Return [X, Y] of the center of cell containing provided text 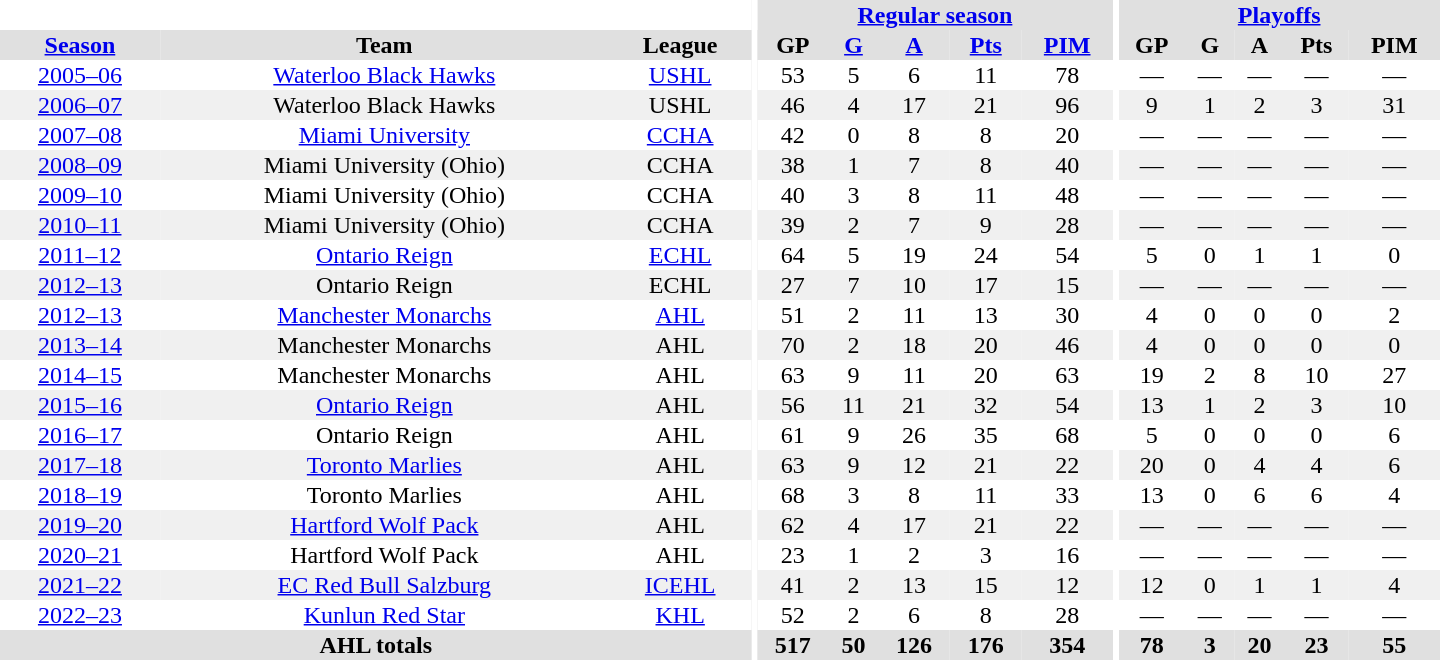
2008–09 [80, 165]
517 [793, 645]
2005–06 [80, 75]
2016–17 [80, 435]
96 [1068, 105]
176 [986, 645]
42 [793, 135]
2013–14 [80, 345]
2009–10 [80, 195]
2014–15 [80, 375]
52 [793, 615]
354 [1068, 645]
64 [793, 255]
53 [793, 75]
2017–18 [80, 465]
30 [1068, 315]
33 [1068, 495]
2015–16 [80, 405]
2022–23 [80, 615]
2021–22 [80, 585]
50 [854, 645]
70 [793, 345]
26 [914, 435]
39 [793, 225]
Kunlun Red Star [384, 615]
16 [1068, 555]
31 [1394, 105]
55 [1394, 645]
48 [1068, 195]
AHL totals [376, 645]
32 [986, 405]
Season [80, 45]
KHL [680, 615]
Miami University [384, 135]
62 [793, 525]
56 [793, 405]
2019–20 [80, 525]
38 [793, 165]
ICEHL [680, 585]
2011–12 [80, 255]
EC Red Bull Salzburg [384, 585]
League [680, 45]
2020–21 [80, 555]
18 [914, 345]
126 [914, 645]
51 [793, 315]
41 [793, 585]
Playoffs [1279, 15]
35 [986, 435]
Regular season [935, 15]
Team [384, 45]
2018–19 [80, 495]
2006–07 [80, 105]
24 [986, 255]
2007–08 [80, 135]
61 [793, 435]
2010–11 [80, 225]
